For the text-containing cell, return its midpoint in [x, y] coordinate format. 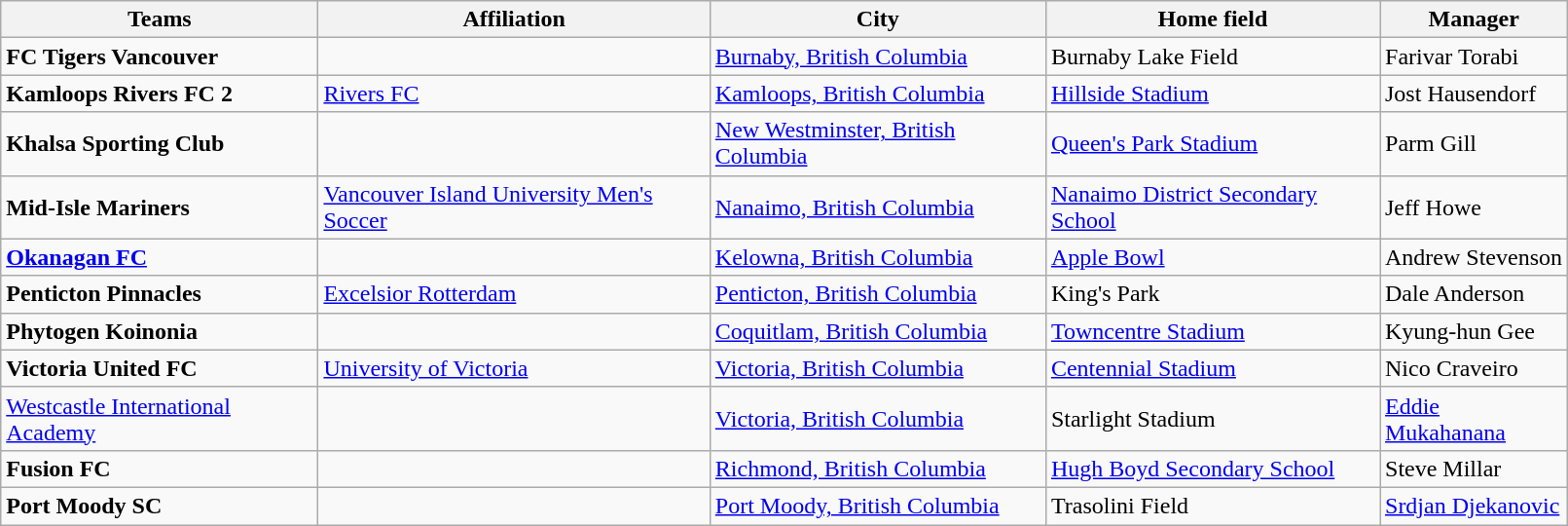
Affiliation [514, 19]
Penticton Pinnacles [160, 294]
Kyung-hun Gee [1474, 331]
Centennial Stadium [1213, 368]
Westcastle International Academy [160, 419]
Vancouver Island University Men's Soccer [514, 207]
Manager [1474, 19]
Parm Gill [1474, 144]
Starlight Stadium [1213, 419]
Dale Anderson [1474, 294]
Okanagan FC [160, 257]
Nanaimo District Secondary School [1213, 207]
King's Park [1213, 294]
Jeff Howe [1474, 207]
Port Moody, British Columbia [878, 506]
Burnaby, British Columbia [878, 56]
Andrew Stevenson [1474, 257]
Nico Craveiro [1474, 368]
Fusion FC [160, 469]
Mid-Isle Mariners [160, 207]
Hugh Boyd Secondary School [1213, 469]
Kamloops, British Columbia [878, 94]
New Westminster, British Columbia [878, 144]
Rivers FC [514, 94]
Burnaby Lake Field [1213, 56]
Steve Millar [1474, 469]
Apple Bowl [1213, 257]
Trasolini Field [1213, 506]
Jost Hausendorf [1474, 94]
Coquitlam, British Columbia [878, 331]
Queen's Park Stadium [1213, 144]
Victoria United FC [160, 368]
University of Victoria [514, 368]
FC Tigers Vancouver [160, 56]
Nanaimo, British Columbia [878, 207]
Port Moody SC [160, 506]
Srdjan Djekanovic [1474, 506]
Khalsa Sporting Club [160, 144]
Towncentre Stadium [1213, 331]
Kelowna, British Columbia [878, 257]
Eddie Mukahanana [1474, 419]
Hillside Stadium [1213, 94]
Farivar Torabi [1474, 56]
City [878, 19]
Home field [1213, 19]
Kamloops Rivers FC 2 [160, 94]
Teams [160, 19]
Penticton, British Columbia [878, 294]
Excelsior Rotterdam [514, 294]
Richmond, British Columbia [878, 469]
Phytogen Koinonia [160, 331]
